Provide the [X, Y] coordinate of the cell's center where the given text is located.  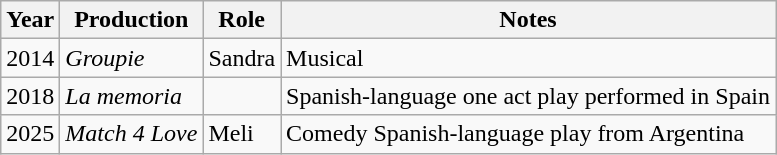
Production [132, 20]
2014 [30, 58]
Groupie [132, 58]
Role [242, 20]
Match 4 Love [132, 134]
Comedy Spanish-language play from Argentina [528, 134]
2025 [30, 134]
Year [30, 20]
Sandra [242, 58]
Notes [528, 20]
2018 [30, 96]
Musical [528, 58]
La memoria [132, 96]
Spanish-language one act play performed in Spain [528, 96]
Meli [242, 134]
